Output the [x, y] coordinate of the center of the cell containing the given text.  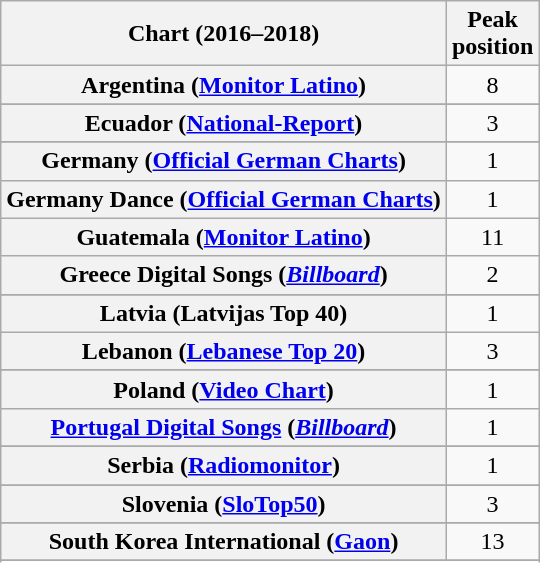
Chart (2016–2018) [224, 34]
13 [492, 542]
Poland (Video Chart) [224, 389]
Slovenia (SloTop50) [224, 503]
Guatemala (Monitor Latino) [224, 237]
8 [492, 85]
2 [492, 275]
Latvia (Latvijas Top 40) [224, 313]
South Korea International (Gaon) [224, 542]
Peakposition [492, 34]
Lebanon (Lebanese Top 20) [224, 351]
Ecuador (National-Report) [224, 123]
11 [492, 237]
Germany Dance (Official German Charts) [224, 199]
Portugal Digital Songs (Billboard) [224, 427]
Greece Digital Songs (Billboard) [224, 275]
Serbia (Radiomonitor) [224, 465]
Germany (Official German Charts) [224, 161]
Argentina (Monitor Latino) [224, 85]
